Scan for the cell matching the given text and deliver its (x, y) coordinate at center. 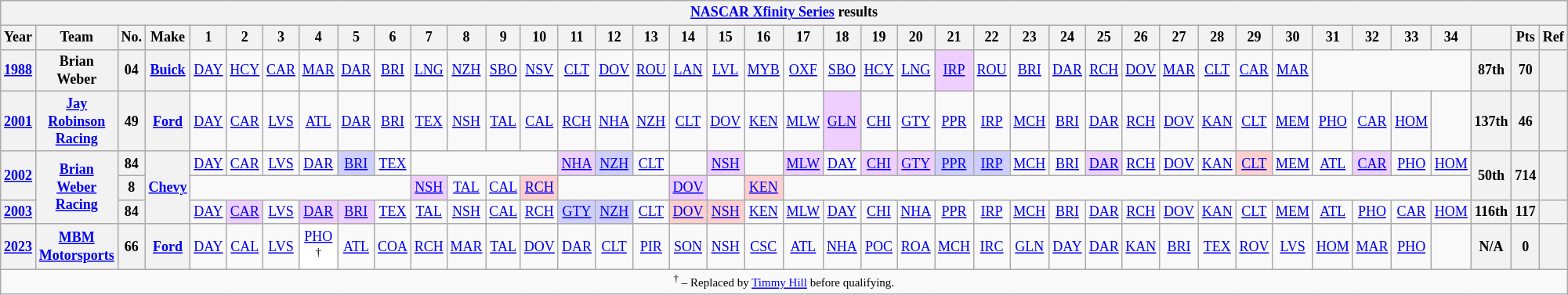
28 (1217, 38)
4 (318, 38)
1 (208, 38)
22 (992, 38)
25 (1103, 38)
14 (688, 38)
Jay Robinson Racing (77, 121)
70 (1526, 70)
2001 (19, 121)
33 (1412, 38)
30 (1293, 38)
31 (1332, 38)
116th (1491, 211)
29 (1254, 38)
10 (539, 38)
66 (132, 246)
CSC (764, 246)
32 (1372, 38)
MBM Motorsports (77, 246)
50th (1491, 175)
9 (503, 38)
NSV (539, 70)
SON (688, 246)
MYB (764, 70)
117 (1526, 211)
19 (879, 38)
18 (842, 38)
49 (132, 121)
Chevy (168, 188)
21 (954, 38)
2002 (19, 175)
1988 (19, 70)
Brian Weber (77, 70)
NASCAR Xfinity Series results (784, 13)
Year (19, 38)
ROV (1254, 246)
11 (577, 38)
2023 (19, 246)
Pts (1526, 38)
Buick (168, 70)
24 (1067, 38)
Brian Weber Racing (77, 188)
Make (168, 38)
IRC (992, 246)
137th (1491, 121)
15 (726, 38)
714 (1526, 175)
46 (1526, 121)
PIR (650, 246)
12 (614, 38)
04 (132, 70)
Team (77, 38)
POC (879, 246)
6 (393, 38)
COA (393, 246)
27 (1179, 38)
ROA (916, 246)
3 (281, 38)
LVL (726, 70)
Ref (1554, 38)
34 (1451, 38)
LAN (688, 70)
OXF (802, 70)
N/A (1491, 246)
7 (429, 38)
13 (650, 38)
20 (916, 38)
† – Replaced by Timmy Hill before qualifying. (784, 282)
No. (132, 38)
2 (244, 38)
5 (356, 38)
26 (1141, 38)
16 (764, 38)
87th (1491, 70)
17 (802, 38)
23 (1030, 38)
2003 (19, 211)
PHO† (318, 246)
0 (1526, 246)
